Find where the given text appears and provide that cell's center as (x, y) coordinate. 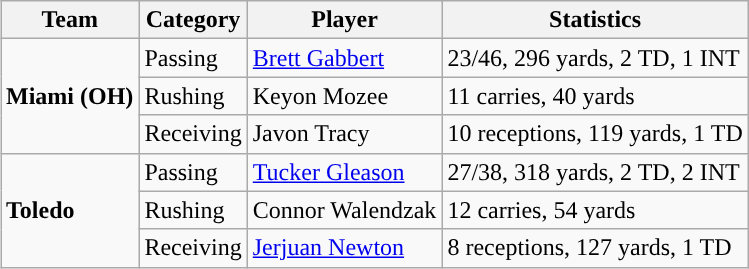
23/46, 296 yards, 2 TD, 1 INT (595, 58)
10 receptions, 119 yards, 1 TD (595, 134)
Brett Gabbert (344, 58)
Jerjuan Newton (344, 248)
27/38, 318 yards, 2 TD, 2 INT (595, 172)
Miami (OH) (69, 96)
Connor Walendzak (344, 210)
Player (344, 20)
Statistics (595, 20)
Keyon Mozee (344, 96)
12 carries, 54 yards (595, 210)
Category (193, 20)
Javon Tracy (344, 134)
Tucker Gleason (344, 172)
Team (69, 20)
11 carries, 40 yards (595, 96)
8 receptions, 127 yards, 1 TD (595, 248)
Toledo (69, 210)
